Find where the given text appears and provide that cell's center as (x, y) coordinate. 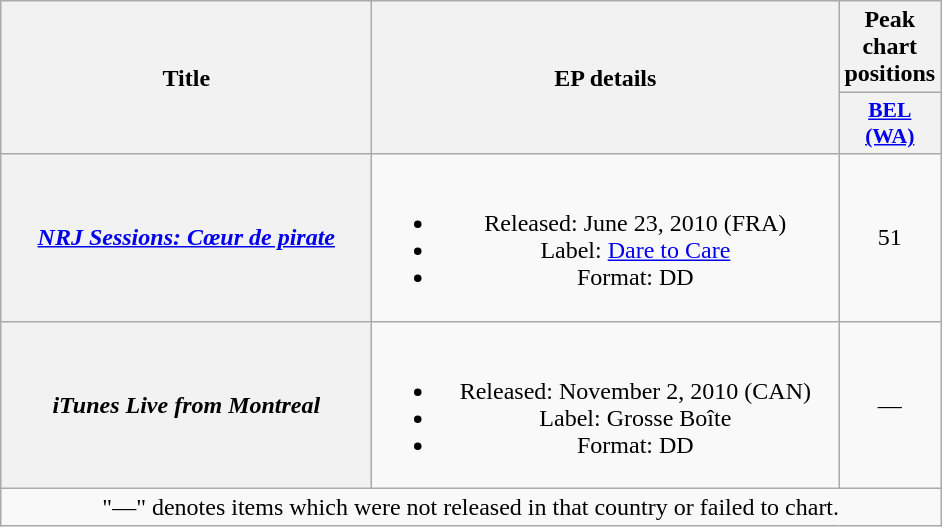
— (890, 404)
"—" denotes items which were not released in that country or failed to chart. (471, 507)
iTunes Live from Montreal (186, 404)
Released: November 2, 2010 (CAN)Label: Grosse BoîteFormat: DD (606, 404)
Title (186, 78)
51 (890, 238)
NRJ Sessions: Cœur de pirate (186, 238)
Released: June 23, 2010 (FRA)Label: Dare to CareFormat: DD (606, 238)
EP details (606, 78)
BEL(WA) (890, 124)
Peak chart positions (890, 47)
